Locate the cell with the specified text and output its [X, Y] center coordinate. 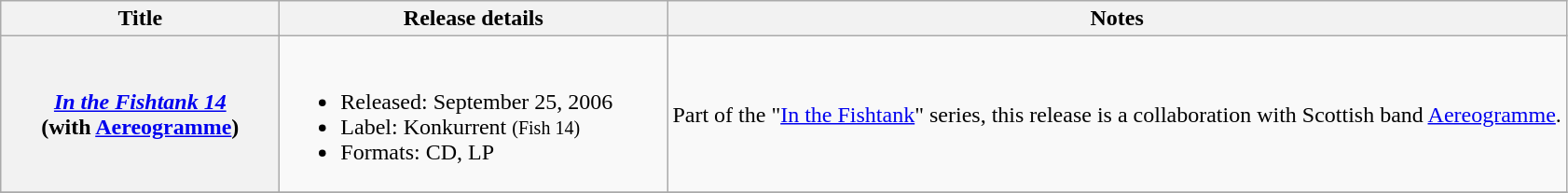
Notes [1117, 19]
Released: September 25, 2006Label: Konkurrent (Fish 14)Formats: CD, LP [474, 114]
In the Fishtank 14 (with Aereogramme) [140, 114]
Title [140, 19]
Release details [474, 19]
Part of the "In the Fishtank" series, this release is a collaboration with Scottish band Aereogramme. [1117, 114]
